Locate the cell with the specified text and output its [X, Y] center coordinate. 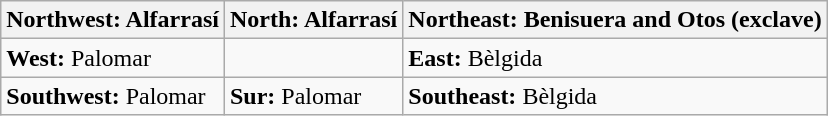
Sur: Palomar [313, 96]
West: Palomar [113, 58]
Southeast: Bèlgida [615, 96]
Northwest: Alfarrasí [113, 20]
East: Bèlgida [615, 58]
Northeast: Benisuera and Otos (exclave) [615, 20]
North: Alfarrasí [313, 20]
Southwest: Palomar [113, 96]
